Provide the [X, Y] coordinate of the cell's center where the given text is located.  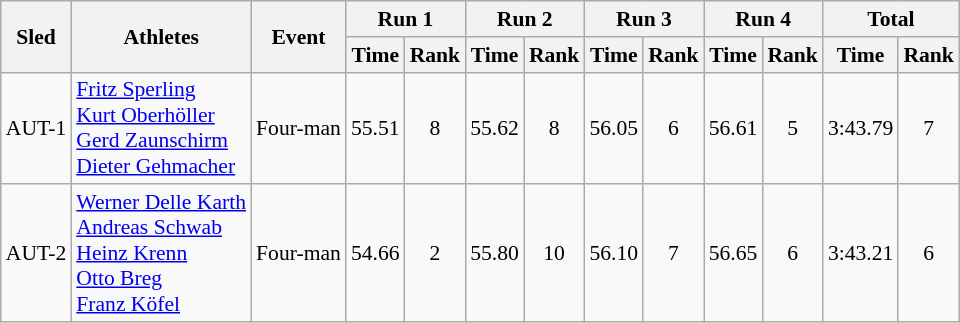
Werner Delle KarthAndreas SchwabHeinz KrennOtto BregFranz Köfel [161, 254]
Fritz SperlingKurt OberhöllerGerd ZaunschirmDieter Gehmacher [161, 128]
54.66 [376, 254]
55.62 [494, 128]
Athletes [161, 36]
Event [298, 36]
55.51 [376, 128]
Run 2 [524, 19]
AUT-1 [36, 128]
2 [436, 254]
56.05 [614, 128]
10 [554, 254]
5 [792, 128]
Run 4 [764, 19]
3:43.21 [860, 254]
Run 3 [644, 19]
AUT-2 [36, 254]
56.10 [614, 254]
Sled [36, 36]
55.80 [494, 254]
56.65 [734, 254]
Run 1 [406, 19]
56.61 [734, 128]
3:43.79 [860, 128]
Total [891, 19]
